Capture the cell that displays the provided text and extract its (X, Y) central coordinate. 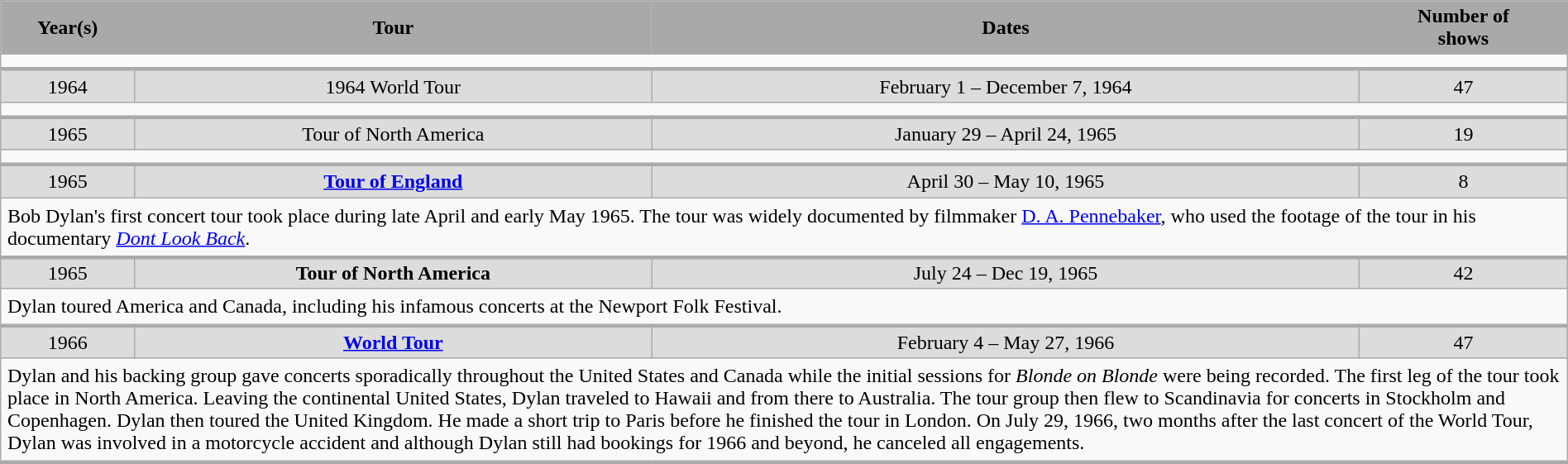
Dates (1006, 28)
42 (1464, 272)
April 30 – May 10, 1965 (1006, 181)
Dylan toured America and Canada, including his infamous concerts at the Newport Folk Festival. (784, 308)
8 (1464, 181)
World Tour (394, 342)
February 1 – December 7, 1964 (1006, 86)
Tour (394, 28)
January 29 – April 24, 1965 (1006, 133)
1964 World Tour (394, 86)
19 (1464, 133)
1964 (68, 86)
February 4 – May 27, 1966 (1006, 342)
Year(s) (68, 28)
Number ofshows (1464, 28)
Tour of England (394, 181)
July 24 – Dec 19, 1965 (1006, 272)
1966 (68, 342)
